Scan for the cell matching the given text and deliver its (x, y) coordinate at center. 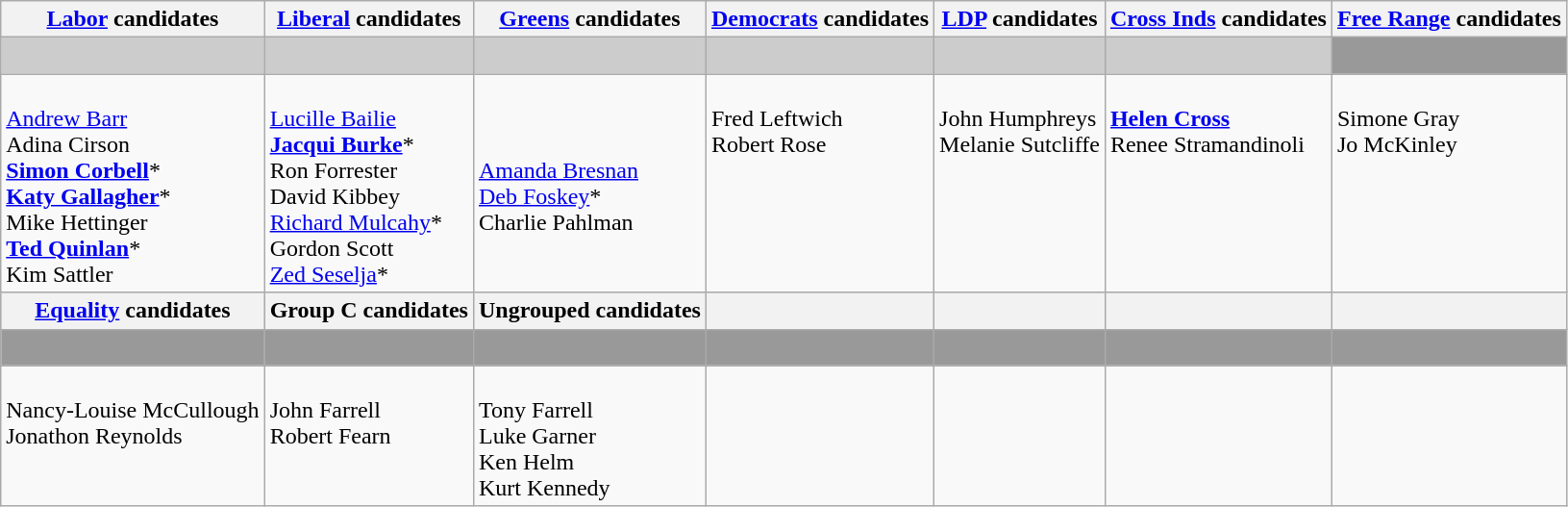
Free Range candidates (1449, 19)
Labor candidates (133, 19)
Tony Farrell Luke Garner Ken Helm Kurt Kennedy (589, 436)
Simone Gray Jo McKinley (1449, 183)
Fred Leftwich Robert Rose (819, 183)
Ungrouped candidates (589, 311)
John Humphreys Melanie Sutcliffe (1020, 183)
Amanda Bresnan Deb Foskey* Charlie Pahlman (589, 183)
Helen Cross Renee Stramandinoli (1218, 183)
Cross Inds candidates (1218, 19)
Democrats candidates (819, 19)
Liberal candidates (369, 19)
LDP candidates (1020, 19)
Equality candidates (133, 311)
Lucille Bailie Jacqui Burke* Ron Forrester David Kibbey Richard Mulcahy* Gordon Scott Zed Seselja* (369, 183)
Group C candidates (369, 311)
Greens candidates (589, 19)
John Farrell Robert Fearn (369, 436)
Nancy-Louise McCullough Jonathon Reynolds (133, 436)
Andrew Barr Adina Cirson Simon Corbell* Katy Gallagher* Mike Hettinger Ted Quinlan* Kim Sattler (133, 183)
